Return [X, Y] of the center of cell containing provided text 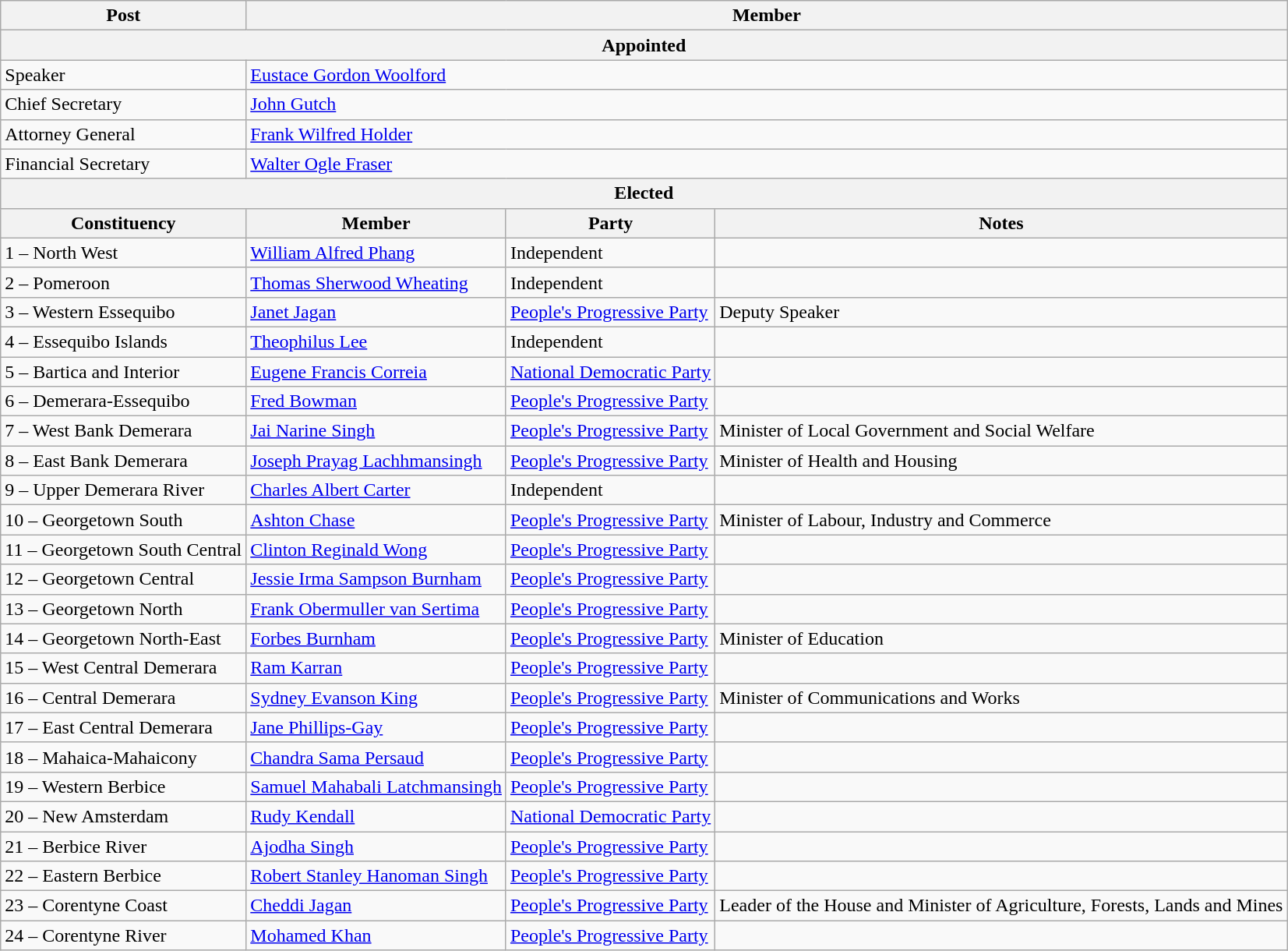
John Gutch [767, 104]
Jane Phillips-Gay [376, 727]
Joseph Prayag Lachhmansingh [376, 461]
Samuel Mahabali Latchmansingh [376, 787]
Appointed [644, 45]
Chief Secretary [123, 104]
Rudy Kendall [376, 816]
Janet Jagan [376, 312]
Frank Wilfred Holder [767, 134]
22 – Eastern Berbice [123, 876]
Minister of Labour, Industry and Commerce [1001, 520]
Robert Stanley Hanoman Singh [376, 876]
17 – East Central Demerara [123, 727]
6 – Demerara-Essequibo [123, 401]
5 – Bartica and Interior [123, 372]
Charles Albert Carter [376, 490]
Mohamed Khan [376, 935]
Frank Obermuller van Sertima [376, 609]
Minister of Local Government and Social Welfare [1001, 431]
21 – Berbice River [123, 846]
Jai Narine Singh [376, 431]
11 – Georgetown South Central [123, 550]
Minister of Health and Housing [1001, 461]
19 – Western Berbice [123, 787]
2 – Pomeroon [123, 282]
Financial Secretary [123, 164]
Party [610, 223]
Post [123, 16]
Cheddi Jagan [376, 906]
8 – East Bank Demerara [123, 461]
13 – Georgetown North [123, 609]
Walter Ogle Fraser [767, 164]
Clinton Reginald Wong [376, 550]
Ashton Chase [376, 520]
4 – Essequibo Islands [123, 341]
12 – Georgetown Central [123, 579]
9 – Upper Demerara River [123, 490]
23 – Corentyne Coast [123, 906]
Ram Karran [376, 668]
20 – New Amsterdam [123, 816]
Eugene Francis Correia [376, 372]
10 – Georgetown South [123, 520]
15 – West Central Demerara [123, 668]
24 – Corentyne River [123, 935]
Speaker [123, 75]
Deputy Speaker [1001, 312]
18 – Mahaica-Mahaicony [123, 757]
Attorney General [123, 134]
William Alfred Phang [376, 253]
Ajodha Singh [376, 846]
Elected [644, 193]
Notes [1001, 223]
1 – North West [123, 253]
Constituency [123, 223]
3 – Western Essequibo [123, 312]
Eustace Gordon Woolford [767, 75]
Thomas Sherwood Wheating [376, 282]
14 – Georgetown North-East [123, 638]
Sydney Evanson King [376, 698]
Forbes Burnham [376, 638]
Leader of the House and Minister of Agriculture, Forests, Lands and Mines [1001, 906]
Minister of Communications and Works [1001, 698]
Chandra Sama Persaud [376, 757]
Jessie Irma Sampson Burnham [376, 579]
Minister of Education [1001, 638]
Theophilus Lee [376, 341]
7 – West Bank Demerara [123, 431]
Fred Bowman [376, 401]
16 – Central Demerara [123, 698]
